Identify which cell holds the provided text, then report its [x, y] central coordinate. 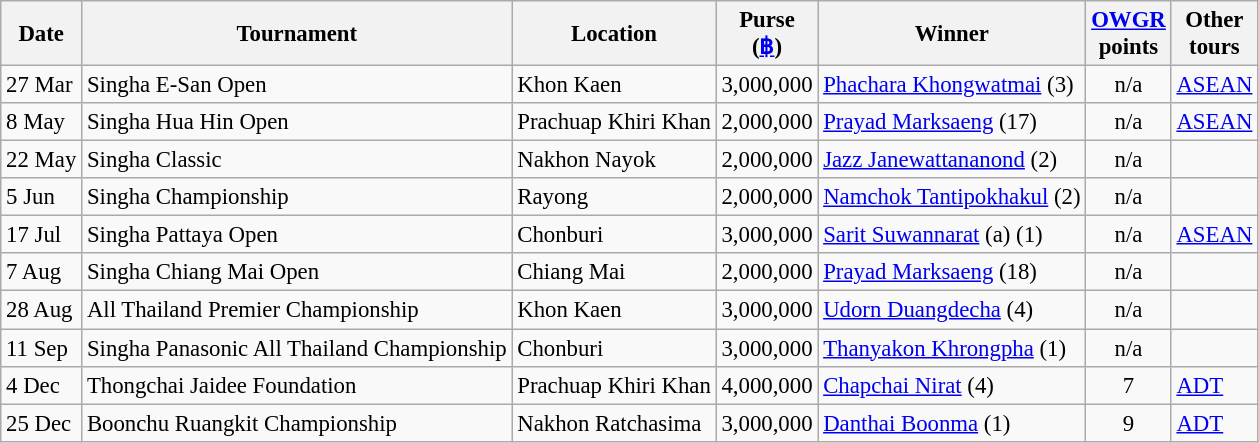
Date [42, 34]
9 [1128, 423]
Prayad Marksaeng (17) [952, 122]
Nakhon Nayok [614, 160]
22 May [42, 160]
Singha E-San Open [297, 85]
4,000,000 [767, 385]
Thongchai Jaidee Foundation [297, 385]
Namchok Tantipokhakul (2) [952, 197]
Boonchu Ruangkit Championship [297, 423]
Danthai Boonma (1) [952, 423]
Singha Pattaya Open [297, 235]
Singha Chiang Mai Open [297, 273]
17 Jul [42, 235]
Tournament [297, 34]
11 Sep [42, 348]
Chiang Mai [614, 273]
27 Mar [42, 85]
Singha Hua Hin Open [297, 122]
Winner [952, 34]
Purse(฿) [767, 34]
Location [614, 34]
Jazz Janewattananond (2) [952, 160]
Othertours [1214, 34]
Singha Panasonic All Thailand Championship [297, 348]
Nakhon Ratchasima [614, 423]
Singha Championship [297, 197]
5 Jun [42, 197]
7 [1128, 385]
25 Dec [42, 423]
7 Aug [42, 273]
Thanyakon Khrongpha (1) [952, 348]
Singha Classic [297, 160]
28 Aug [42, 310]
Phachara Khongwatmai (3) [952, 85]
8 May [42, 122]
Rayong [614, 197]
4 Dec [42, 385]
OWGRpoints [1128, 34]
Sarit Suwannarat (a) (1) [952, 235]
All Thailand Premier Championship [297, 310]
Prayad Marksaeng (18) [952, 273]
Chapchai Nirat (4) [952, 385]
Udorn Duangdecha (4) [952, 310]
